Extract the (X, Y) coordinate from the center of the cell holding the provided text.  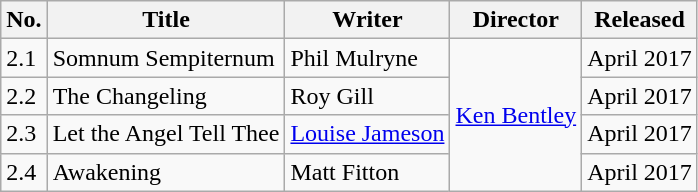
Phil Mulryne (368, 58)
Roy Gill (368, 96)
2.4 (24, 172)
Released (640, 20)
Ken Bentley (516, 115)
Matt Fitton (368, 172)
2.1 (24, 58)
Writer (368, 20)
Somnum Sempiternum (166, 58)
2.3 (24, 134)
The Changeling (166, 96)
Louise Jameson (368, 134)
Awakening (166, 172)
Let the Angel Tell Thee (166, 134)
2.2 (24, 96)
Title (166, 20)
Director (516, 20)
No. (24, 20)
